Determine the [x, y] coordinate at the center of the cell enclosing the given text.  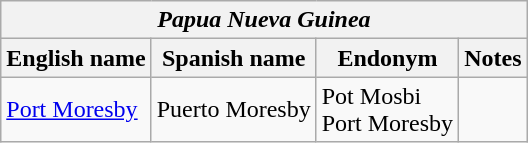
Pot MosbiPort Moresby [387, 110]
Papua Nueva Guinea [264, 20]
English name [76, 58]
Endonym [387, 58]
Spanish name [234, 58]
Port Moresby [76, 110]
Notes [493, 58]
Puerto Moresby [234, 110]
